Pinpoint the cell where the given text exists, returning its (X, Y) midpoint coordinate. 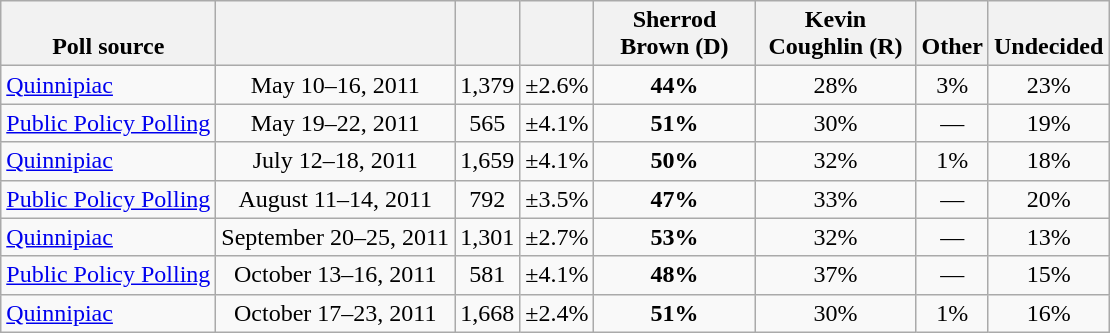
23% (1048, 85)
53% (674, 237)
1,668 (488, 313)
565 (488, 123)
KevinCoughlin (R) (836, 34)
July 12–18, 2011 (336, 161)
20% (1048, 199)
33% (836, 199)
September 20–25, 2011 (336, 237)
±2.7% (557, 237)
October 17–23, 2011 (336, 313)
SherrodBrown (D) (674, 34)
19% (1048, 123)
October 13–16, 2011 (336, 275)
15% (1048, 275)
48% (674, 275)
1,659 (488, 161)
13% (1048, 237)
28% (836, 85)
May 10–16, 2011 (336, 85)
44% (674, 85)
1,301 (488, 237)
August 11–14, 2011 (336, 199)
37% (836, 275)
1,379 (488, 85)
16% (1048, 313)
18% (1048, 161)
May 19–22, 2011 (336, 123)
±3.5% (557, 199)
581 (488, 275)
47% (674, 199)
Other (952, 34)
Poll source (108, 34)
792 (488, 199)
50% (674, 161)
Undecided (1048, 34)
±2.6% (557, 85)
±2.4% (557, 313)
3% (952, 85)
